Capture the cell that displays the provided text and extract its (x, y) central coordinate. 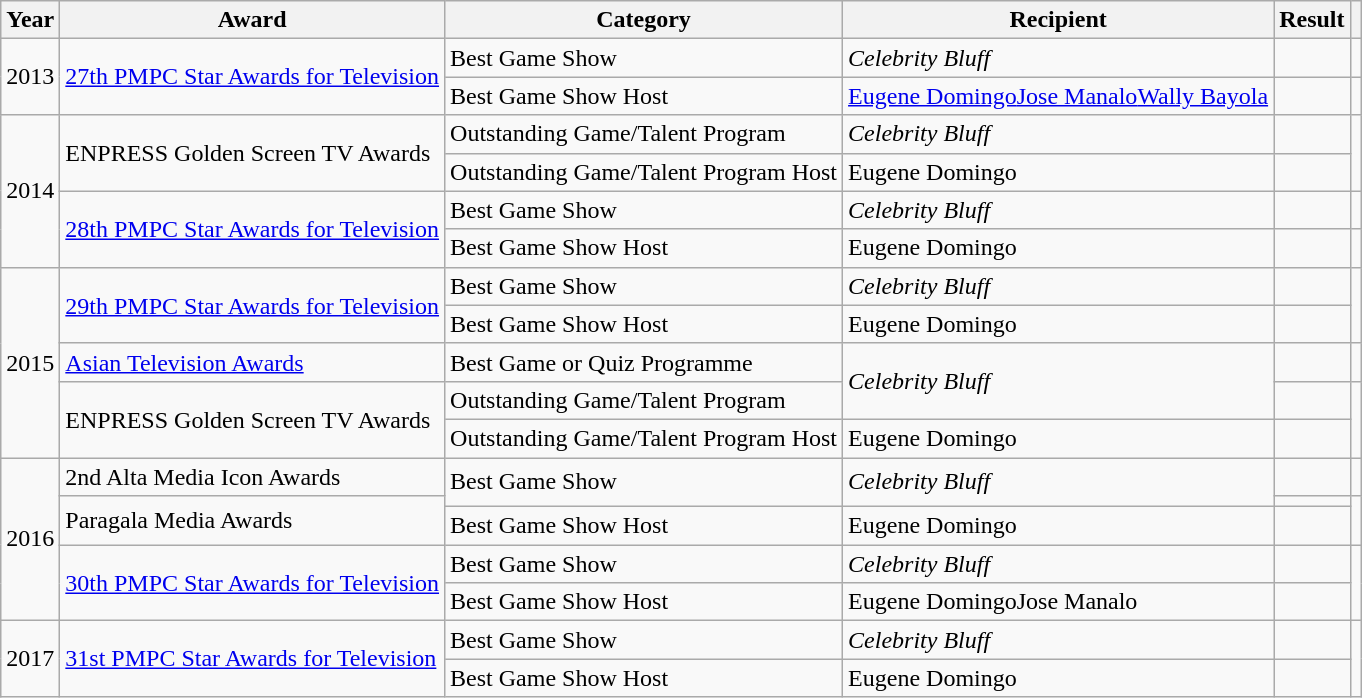
Recipient (1058, 20)
28th PMPC Star Awards for Television (252, 229)
2013 (30, 77)
Year (30, 20)
27th PMPC Star Awards for Television (252, 77)
2014 (30, 191)
Eugene DomingoJose Manalo (1058, 602)
2017 (30, 659)
2015 (30, 362)
2016 (30, 540)
Best Game or Quiz Programme (644, 362)
29th PMPC Star Awards for Television (252, 305)
Paragala Media Awards (252, 520)
Category (644, 20)
30th PMPC Star Awards for Television (252, 583)
Award (252, 20)
31st PMPC Star Awards for Television (252, 659)
Eugene DomingoJose ManaloWally Bayola (1058, 96)
Result (1312, 20)
2nd Alta Media Icon Awards (252, 477)
Asian Television Awards (252, 362)
